Extract the (X, Y) coordinate from the center of the cell holding the provided text.  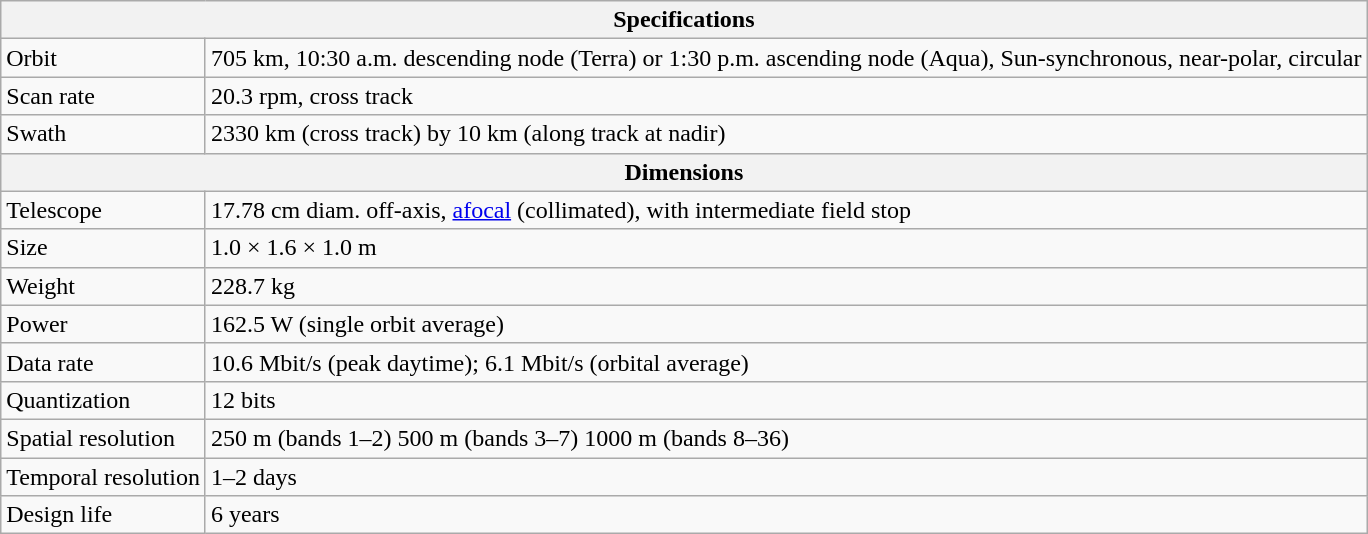
Size (104, 248)
Power (104, 324)
Spatial resolution (104, 438)
Temporal resolution (104, 477)
6 years (786, 515)
Orbit (104, 58)
Telescope (104, 210)
Quantization (104, 400)
228.7 kg (786, 286)
17.78 cm diam. off-axis, afocal (collimated), with intermediate field stop (786, 210)
10.6 Mbit/s (peak daytime); 6.1 Mbit/s (orbital average) (786, 362)
Data rate (104, 362)
250 m (bands 1–2) 500 m (bands 3–7) 1000 m (bands 8–36) (786, 438)
Weight (104, 286)
Dimensions (684, 172)
Specifications (684, 20)
20.3 rpm, cross track (786, 96)
12 bits (786, 400)
2330 km (cross track) by 10 km (along track at nadir) (786, 134)
Scan rate (104, 96)
162.5 W (single orbit average) (786, 324)
1–2 days (786, 477)
1.0 × 1.6 × 1.0 m (786, 248)
Swath (104, 134)
Design life (104, 515)
705 km, 10:30 a.m. descending node (Terra) or 1:30 p.m. ascending node (Aqua), Sun-synchronous, near-polar, circular (786, 58)
